Provide the [X, Y] coordinate of the cell's center where the given text is located.  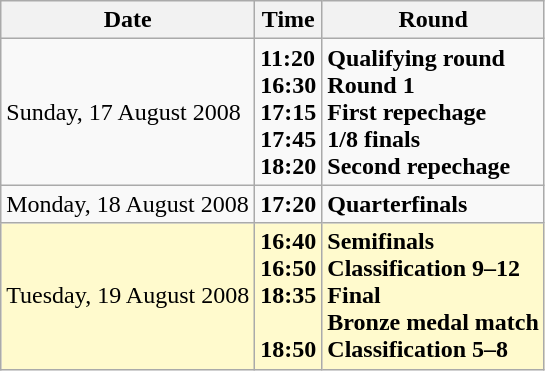
Round [434, 20]
SemifinalsClassification 9–12FinalBronze medal matchClassification 5–8 [434, 296]
17:20 [288, 204]
16:4016:5018:35 18:50 [288, 296]
Tuesday, 19 August 2008 [128, 296]
Quarterfinals [434, 204]
11:2016:3017:1517:4518:20 [288, 112]
Sunday, 17 August 2008 [128, 112]
Qualifying roundRound 1First repechage1/8 finalsSecond repechage [434, 112]
Time [288, 20]
Monday, 18 August 2008 [128, 204]
Date [128, 20]
